Return (X, Y) of the center of cell containing provided text 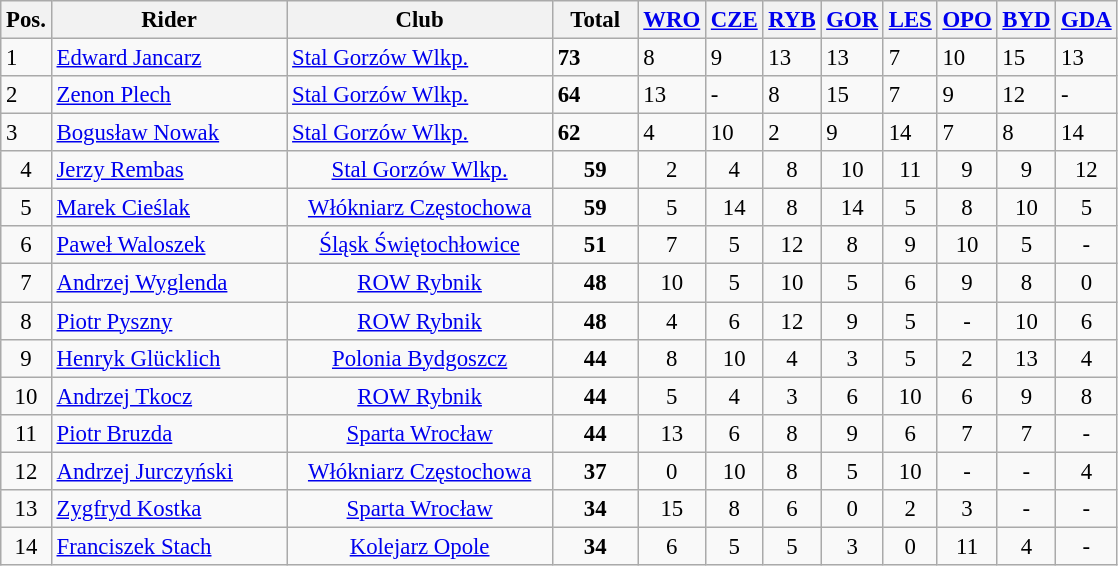
Bogusław Nowak (169, 133)
Club (420, 20)
Piotr Bruzda (169, 433)
Total (595, 20)
Jerzy Rembas (169, 170)
Andrzej Jurczyński (169, 471)
LES (910, 20)
Paweł Waloszek (169, 245)
37 (595, 471)
Śląsk Świętochłowice (420, 245)
1 (26, 58)
CZE (734, 20)
Edward Jancarz (169, 58)
Henryk Glücklich (169, 358)
Piotr Pyszny (169, 321)
62 (595, 133)
Rider (169, 20)
BYD (1026, 20)
GDA (1086, 20)
RYB (792, 20)
Zygfryd Kostka (169, 509)
Franciszek Stach (169, 546)
64 (595, 95)
Andrzej Wyglenda (169, 283)
Kolejarz Opole (420, 546)
Marek Cieślak (169, 208)
Pos. (26, 20)
Andrzej Tkocz (169, 396)
51 (595, 245)
WRO (672, 20)
73 (595, 58)
GOR (852, 20)
Zenon Plech (169, 95)
OPO (967, 20)
Polonia Bydgoszcz (420, 358)
